From the cell containing the given text, extract its center point as [X, Y] coordinate. 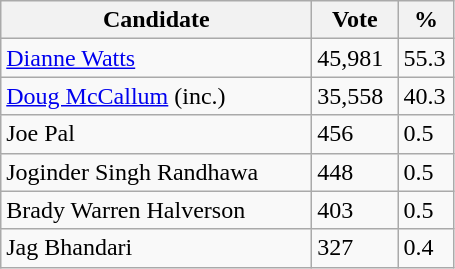
Dianne Watts [156, 58]
0.4 [426, 248]
403 [355, 210]
327 [355, 248]
456 [355, 134]
% [426, 20]
Candidate [156, 20]
448 [355, 172]
Brady Warren Halverson [156, 210]
40.3 [426, 96]
Joe Pal [156, 134]
35,558 [355, 96]
Vote [355, 20]
Jag Bhandari [156, 248]
Doug McCallum (inc.) [156, 96]
55.3 [426, 58]
Joginder Singh Randhawa [156, 172]
45,981 [355, 58]
